Provide the [x, y] coordinate of the cell's center where the given text is located.  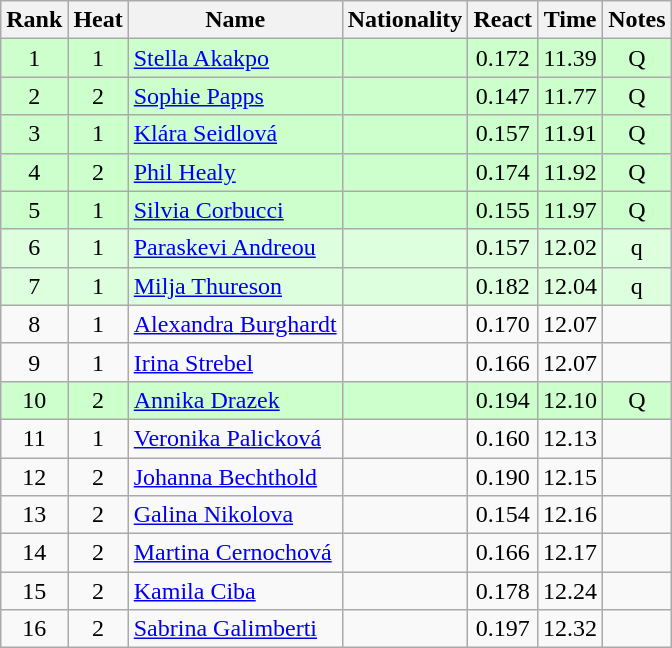
Nationality [405, 20]
9 [34, 362]
Irina Strebel [235, 362]
Stella Akakpo [235, 58]
11.92 [570, 172]
Klára Seidlová [235, 134]
0.178 [503, 591]
4 [34, 172]
Milja Thureson [235, 286]
Alexandra Burghardt [235, 324]
11.97 [570, 210]
0.155 [503, 210]
8 [34, 324]
11.77 [570, 96]
Rank [34, 20]
Veronika Palicková [235, 438]
0.174 [503, 172]
Johanna Bechthold [235, 477]
0.190 [503, 477]
12.17 [570, 553]
Phil Healy [235, 172]
Sabrina Galimberti [235, 629]
Time [570, 20]
15 [34, 591]
Galina Nikolova [235, 515]
Sophie Papps [235, 96]
0.154 [503, 515]
0.160 [503, 438]
12.02 [570, 248]
14 [34, 553]
0.182 [503, 286]
0.197 [503, 629]
11.39 [570, 58]
5 [34, 210]
Martina Cernochová [235, 553]
11 [34, 438]
12.15 [570, 477]
13 [34, 515]
12.04 [570, 286]
React [503, 20]
7 [34, 286]
12.16 [570, 515]
0.147 [503, 96]
12.24 [570, 591]
12.10 [570, 400]
12.32 [570, 629]
Notes [637, 20]
16 [34, 629]
Kamila Ciba [235, 591]
10 [34, 400]
11.91 [570, 134]
Heat [98, 20]
0.172 [503, 58]
3 [34, 134]
Name [235, 20]
0.194 [503, 400]
Silvia Corbucci [235, 210]
0.170 [503, 324]
12.13 [570, 438]
12 [34, 477]
6 [34, 248]
Annika Drazek [235, 400]
Paraskevi Andreou [235, 248]
